Return the (X, Y) coordinate for the center point of the cell that contains the specified text.  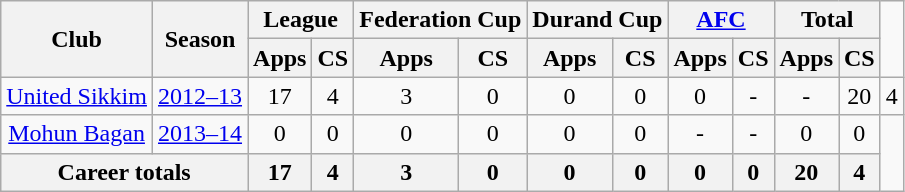
Mohun Bagan (77, 134)
Federation Cup (440, 20)
Durand Cup (598, 20)
2012–13 (200, 96)
Total (827, 20)
AFC (721, 20)
Club (77, 39)
United Sikkim (77, 96)
League (301, 20)
Season (200, 39)
2013–14 (200, 134)
Career totals (124, 172)
